Provide the (X, Y) coordinate of the cell's center where the given text is located.  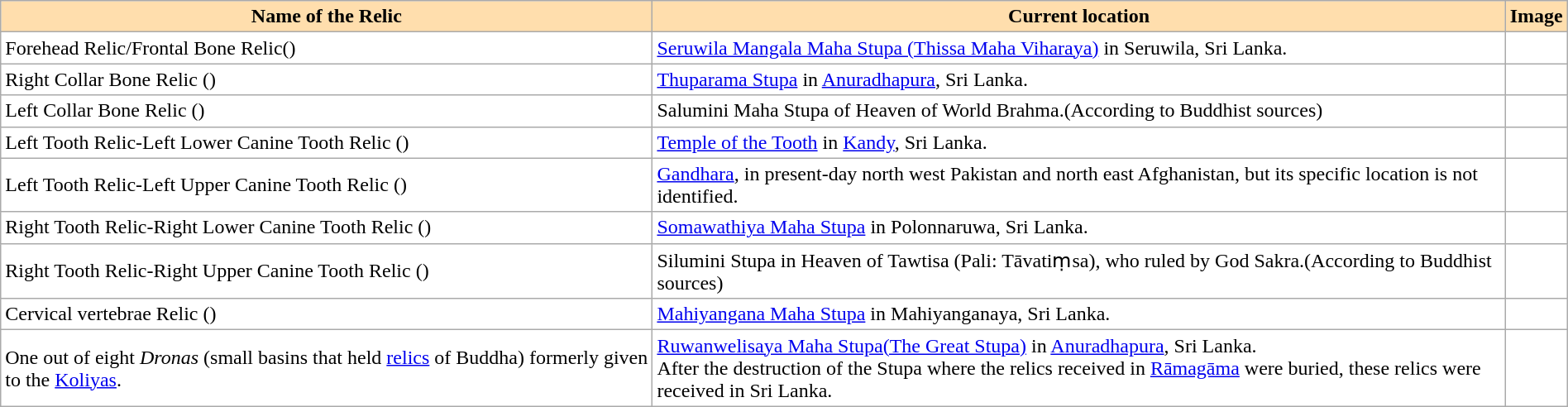
Seruwila Mangala Maha Stupa (Thissa Maha Viharaya) in Seruwila, Sri Lanka. (1078, 48)
Silumini Stupa in Heaven of Tawtisa (Pali: Tāvatiṃsa), who ruled by God Sakra.(According to Buddhist sources) (1078, 271)
One out of eight Dronas (small basins that held relics of Buddha) formerly given to the Koliyas. (327, 368)
Temple of the Tooth in Kandy, Sri Lanka. (1078, 142)
Thuparama Stupa in Anuradhapura, Sri Lanka. (1078, 79)
Forehead Relic/Frontal Bone Relic() (327, 48)
Right Tooth Relic-Right Upper Canine Tooth Relic () (327, 271)
Image (1537, 17)
Right Tooth Relic-Right Lower Canine Tooth Relic () (327, 227)
Left Collar Bone Relic () (327, 111)
Mahiyangana Maha Stupa in Mahiyanganaya, Sri Lanka. (1078, 314)
Name of the Relic (327, 17)
Right Collar Bone Relic () (327, 79)
Somawathiya Maha Stupa in Polonnaruwa, Sri Lanka. (1078, 227)
Current location (1078, 17)
Salumini Maha Stupa of Heaven of World Brahma.(According to Buddhist sources) (1078, 111)
Gandhara, in present-day north west Pakistan and north east Afghanistan, but its specific location is not identified. (1078, 185)
Left Tooth Relic-Left Upper Canine Tooth Relic () (327, 185)
Left Tooth Relic-Left Lower Canine Tooth Relic () (327, 142)
Cervical vertebrae Relic () (327, 314)
